Search for the cell housing the specified text and yield its [x, y] center coordinate. 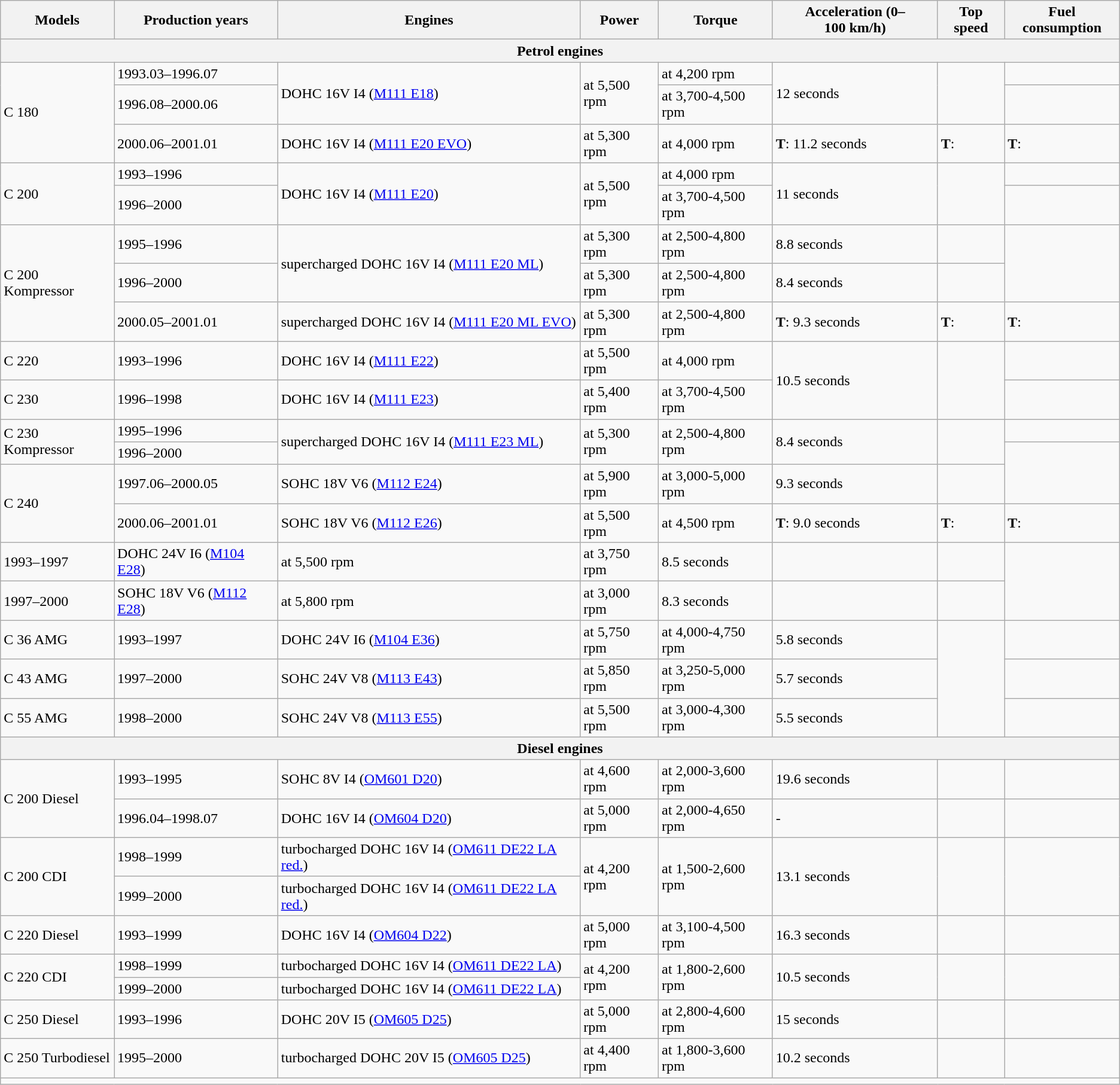
1997.06–2000.05 [196, 484]
9.3 seconds [855, 484]
1996–1998 [196, 400]
1993–1999 [196, 934]
Power [620, 20]
at 5,850 rpm [620, 678]
1996.04–1998.07 [196, 818]
1995–2000 [196, 1059]
at 2,000-4,650 rpm [716, 818]
DOHC 16V I4 (M111 E20) [429, 194]
at 3,250-5,000 rpm [716, 678]
supercharged DOHC 16V I4 (M111 E20 ML EVO) [429, 322]
C 220 CDI [57, 977]
Engines [429, 20]
1993.03–1996.07 [196, 74]
at 3,000-5,000 rpm [716, 484]
Models [57, 20]
C 200 [57, 194]
at 1,800-2,600 rpm [716, 977]
DOHC 16V I4 (M111 E18) [429, 93]
1998–2000 [196, 718]
SOHC 18V V6 (M112 E28) [196, 601]
Diesel engines [560, 748]
Torque [716, 20]
T: 9.3 seconds [855, 322]
Acceleration (0–100 km/h) [855, 20]
8.5 seconds [716, 562]
DOHC 24V I6 (M104 E36) [429, 640]
1993–1995 [196, 779]
C 200 Diesel [57, 798]
at 3,100-4,500 rpm [716, 934]
C 220 Diesel [57, 934]
at 4,400 rpm [620, 1059]
8.8 seconds [855, 244]
19.6 seconds [855, 779]
13.1 seconds [855, 876]
DOHC 16V I4 (M111 E23) [429, 400]
C 220 [57, 360]
at 1,500-2,600 rpm [716, 876]
C 200 Kompressor [57, 282]
DOHC 16V I4 (OM604 D20) [429, 818]
at 2,000-3,600 rpm [716, 779]
T: 11.2 seconds [855, 144]
C 250 Turbodiesel [57, 1059]
Production years [196, 20]
at 1,800-3,600 rpm [716, 1059]
C 36 AMG [57, 640]
16.3 seconds [855, 934]
5.5 seconds [855, 718]
at 4,600 rpm [620, 779]
SOHC 18V V6 (M112 E24) [429, 484]
at 5,800 rpm [429, 601]
10.2 seconds [855, 1059]
2000.05–2001.01 [196, 322]
12 seconds [855, 93]
SOHC 24V V8 (M113 E43) [429, 678]
C 250 Diesel [57, 1019]
supercharged DOHC 16V I4 (M111 E20 ML) [429, 263]
C 240 [57, 504]
DOHC 16V I4 (M111 E22) [429, 360]
Fuel consumption [1062, 20]
- [855, 818]
C 230 Kompressor [57, 441]
15 seconds [855, 1019]
at 4,000-4,750 rpm [716, 640]
at 3,000 rpm [620, 601]
8.3 seconds [716, 601]
11 seconds [855, 194]
DOHC 16V I4 (OM604 D22) [429, 934]
C 200 CDI [57, 876]
SOHC 18V V6 (M112 E26) [429, 523]
C 43 AMG [57, 678]
5.8 seconds [855, 640]
at 3,000-4,300 rpm [716, 718]
supercharged DOHC 16V I4 (M111 E23 ML) [429, 441]
DOHC 20V I5 (OM605 D25) [429, 1019]
T: 9.0 seconds [855, 523]
C 230 [57, 400]
SOHC 24V V8 (M113 E55) [429, 718]
DOHC 24V I6 (M104 E28) [196, 562]
at 3,750 rpm [620, 562]
1996.08–2000.06 [196, 104]
DOHC 16V I4 (M111 E20 EVO) [429, 144]
at 4,500 rpm [716, 523]
C 180 [57, 112]
at 5,400 rpm [620, 400]
5.7 seconds [855, 678]
SOHC 8V I4 (OM601 D20) [429, 779]
Petrol engines [560, 51]
at 2,800-4,600 rpm [716, 1019]
at 5,900 rpm [620, 484]
Top speed [971, 20]
at 5,750 rpm [620, 640]
C 55 AMG [57, 718]
turbocharged DOHC 20V I5 (OM605 D25) [429, 1059]
